Pinpoint the cell where the given text exists, returning its [x, y] midpoint coordinate. 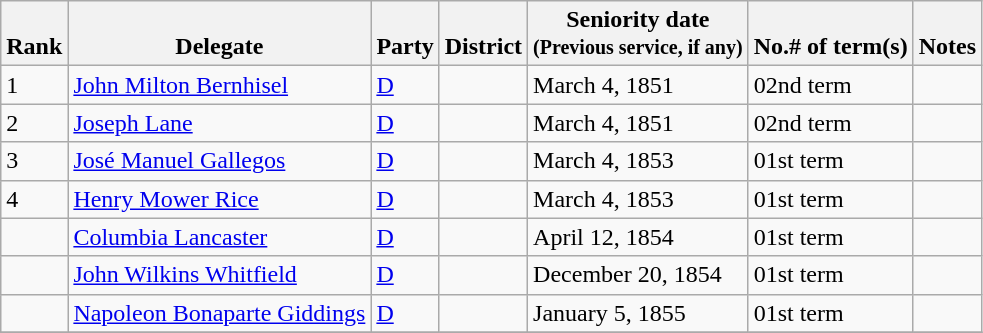
District [483, 34]
John Milton Bernhisel [220, 85]
Notes [947, 34]
December 20, 1854 [638, 275]
Seniority date(Previous service, if any) [638, 34]
Delegate [220, 34]
John Wilkins Whitfield [220, 275]
1 [34, 85]
Joseph Lane [220, 123]
Rank [34, 34]
January 5, 1855 [638, 313]
4 [34, 199]
Columbia Lancaster [220, 237]
Henry Mower Rice [220, 199]
Party [405, 34]
No.# of term(s) [830, 34]
Napoleon Bonaparte Giddings [220, 313]
April 12, 1854 [638, 237]
3 [34, 161]
2 [34, 123]
José Manuel Gallegos [220, 161]
